Output the [x, y] coordinate of the center of the cell containing the given text.  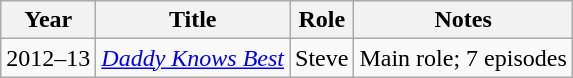
Year [48, 20]
Title [193, 20]
Steve [322, 58]
Role [322, 20]
2012–13 [48, 58]
Main role; 7 episodes [463, 58]
Notes [463, 20]
Daddy Knows Best [193, 58]
